Determine the (X, Y) coordinate at the center of the cell enclosing the given text.  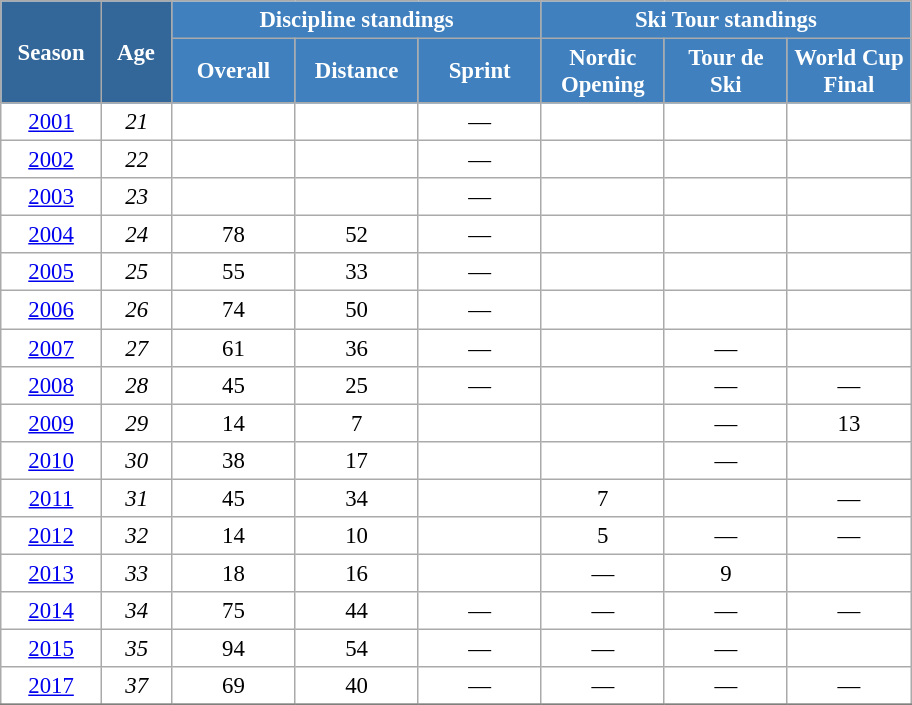
24 (136, 235)
94 (234, 648)
32 (136, 536)
10 (356, 536)
2009 (52, 423)
13 (848, 423)
78 (234, 235)
30 (136, 460)
2001 (52, 122)
Age (136, 52)
Overall (234, 72)
75 (234, 611)
52 (356, 235)
54 (356, 648)
2006 (52, 310)
26 (136, 310)
37 (136, 686)
2015 (52, 648)
31 (136, 498)
Season (52, 52)
17 (356, 460)
Ski Tour standings (726, 20)
Distance (356, 72)
2017 (52, 686)
55 (234, 273)
Sprint (480, 72)
61 (234, 348)
50 (356, 310)
World CupFinal (848, 72)
35 (136, 648)
40 (356, 686)
27 (136, 348)
2014 (52, 611)
74 (234, 310)
28 (136, 385)
2004 (52, 235)
38 (234, 460)
16 (356, 573)
23 (136, 197)
NordicOpening (602, 72)
2013 (52, 573)
2002 (52, 160)
2010 (52, 460)
5 (602, 536)
22 (136, 160)
2008 (52, 385)
21 (136, 122)
9 (726, 573)
Discipline standings (356, 20)
36 (356, 348)
Tour deSki (726, 72)
29 (136, 423)
18 (234, 573)
2011 (52, 498)
2012 (52, 536)
44 (356, 611)
2007 (52, 348)
2005 (52, 273)
69 (234, 686)
2003 (52, 197)
